From the cell containing the given text, extract its center point as (X, Y) coordinate. 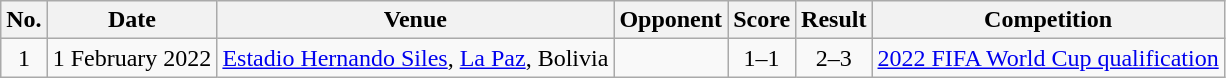
No. (24, 20)
Date (132, 20)
Venue (416, 20)
1–1 (762, 58)
Result (834, 20)
Opponent (671, 20)
2–3 (834, 58)
1 (24, 58)
Estadio Hernando Siles, La Paz, Bolivia (416, 58)
Competition (1048, 20)
Score (762, 20)
2022 FIFA World Cup qualification (1048, 58)
1 February 2022 (132, 58)
